Detect which cell encompasses the target text, then output its [X, Y] center coordinate. 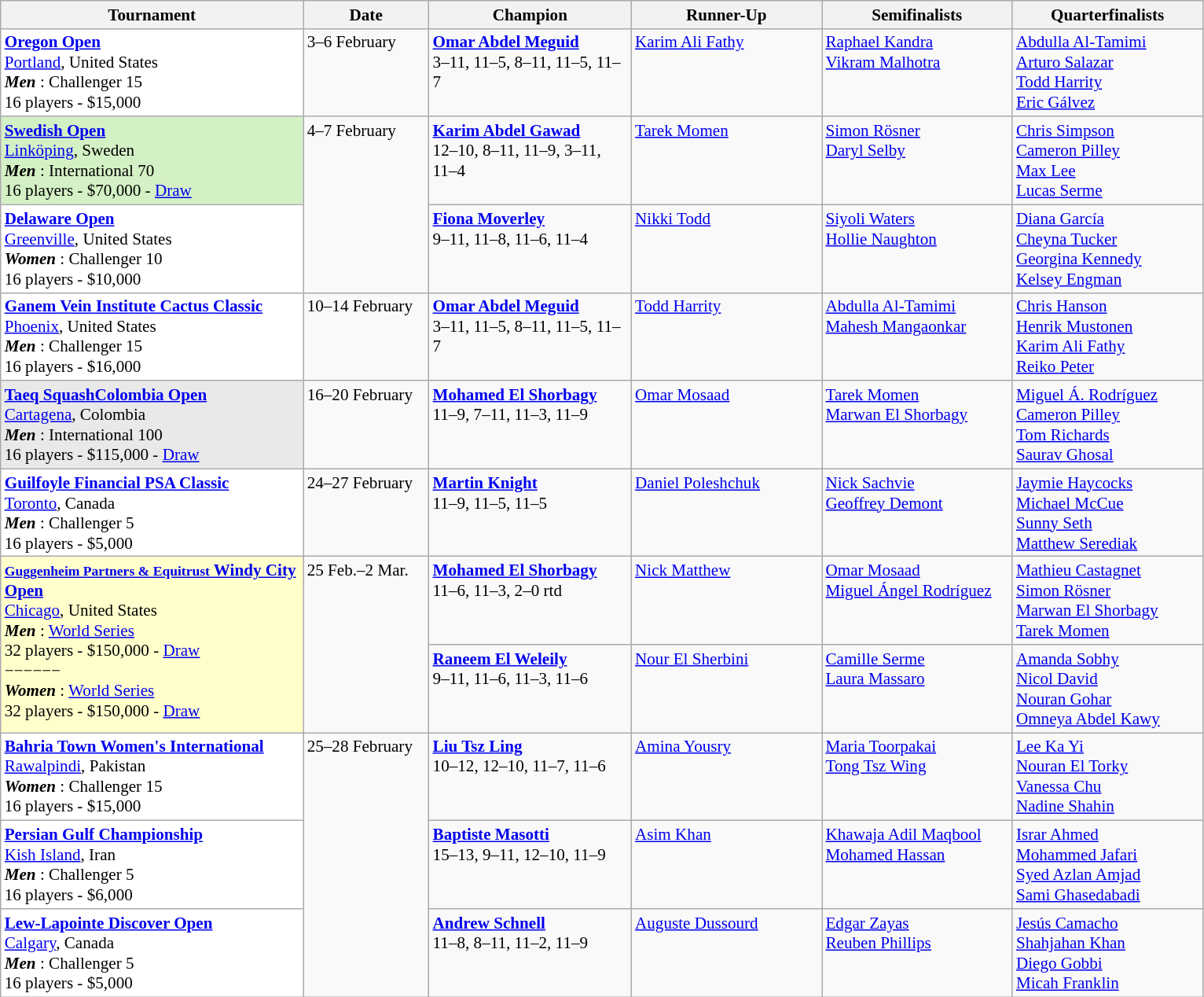
Runner-Up [726, 14]
Nick Sachvie Geoffrey Demont [917, 513]
Swedish Open Linköping, Sweden Men : International 7016 players - $70,000 - Draw [152, 160]
Jesús Camacho Shahjahan Khan Diego Gobbi Micah Franklin [1107, 953]
Tournament [152, 14]
Israr Ahmed Mohammed Jafari Syed Azlan Amjad Sami Ghasedabadi [1107, 865]
Jaymie Haycocks Michael McCue Sunny Seth Matthew Serediak [1107, 513]
Abdulla Al-Tamimi Arturo Salazar Todd Harrity Eric Gálvez [1107, 72]
Mathieu Castagnet Simon Rösner Marwan El Shorbagy Tarek Momen [1107, 601]
Nick Matthew [726, 601]
Nikki Todd [726, 248]
25–28 February [366, 865]
Delaware Open Greenville, United States Women : Challenger 1016 players - $10,000 [152, 248]
Chris Hanson Henrik Mustonen Karim Ali Fathy Reiko Peter [1107, 337]
Lew-Lapointe Discover Open Calgary, Canada Men : Challenger 516 players - $5,000 [152, 953]
Martin Knight11–9, 11–5, 11–5 [530, 513]
3–6 February [366, 72]
Todd Harrity [726, 337]
Guilfoyle Financial PSA Classic Toronto, Canada Men : Challenger 516 players - $5,000 [152, 513]
Andrew Schnell11–8, 8–11, 11–2, 11–9 [530, 953]
Chris Simpson Cameron Pilley Max Lee Lucas Serme [1107, 160]
Raneem El Weleily9–11, 11–6, 11–3, 11–6 [530, 689]
Baptiste Masotti15–13, 9–11, 12–10, 11–9 [530, 865]
24–27 February [366, 513]
Daniel Poleshchuk [726, 513]
Persian Gulf Championship Kish Island, Iran Men : Challenger 516 players - $6,000 [152, 865]
25 Feb.–2 Mar. [366, 645]
Tarek Momen [726, 160]
Date [366, 14]
Fiona Moverley9–11, 11–8, 11–6, 11–4 [530, 248]
Nour El Sherbini [726, 689]
Auguste Dussourd [726, 953]
Karim Abdel Gawad12–10, 8–11, 11–9, 3–11, 11–4 [530, 160]
Taeq SquashColombia Open Cartagena, Colombia Men : International 10016 players - $115,000 - Draw [152, 425]
Champion [530, 14]
Semifinalists [917, 14]
Lee Ka Yi Nouran El Torky Vanessa Chu Nadine Shahin [1107, 777]
Ganem Vein Institute Cactus Classic Phoenix, United States Men : Challenger 1516 players - $16,000 [152, 337]
Liu Tsz Ling10–12, 12–10, 11–7, 11–6 [530, 777]
Abdulla Al-Tamimi Mahesh Mangaonkar [917, 337]
Omar Mosaad Miguel Ángel Rodríguez [917, 601]
Siyoli Waters Hollie Naughton [917, 248]
Mohamed El Shorbagy11–6, 11–3, 2–0 rtd [530, 601]
4–7 February [366, 204]
Bahria Town Women's International Rawalpindi, Pakistan Women : Challenger 1516 players - $15,000 [152, 777]
Tarek Momen Marwan El Shorbagy [917, 425]
Mohamed El Shorbagy11–9, 7–11, 11–3, 11–9 [530, 425]
Miguel Á. Rodríguez Cameron Pilley Tom Richards Saurav Ghosal [1107, 425]
Raphael Kandra Vikram Malhotra [917, 72]
Simon Rösner Daryl Selby [917, 160]
Oregon Open Portland, United States Men : Challenger 1516 players - $15,000 [152, 72]
Edgar Zayas Reuben Phillips [917, 953]
16–20 February [366, 425]
Asim Khan [726, 865]
Amanda Sobhy Nicol David Nouran Gohar Omneya Abdel Kawy [1107, 689]
Amina Yousry [726, 777]
Karim Ali Fathy [726, 72]
Quarterfinalists [1107, 14]
Khawaja Adil Maqbool Mohamed Hassan [917, 865]
Diana García Cheyna Tucker Georgina Kennedy Kelsey Engman [1107, 248]
Omar Mosaad [726, 425]
10–14 February [366, 337]
Maria Toorpakai Tong Tsz Wing [917, 777]
Camille Serme Laura Massaro [917, 689]
